Return the [x, y] coordinate for the center point of the cell that contains the specified text.  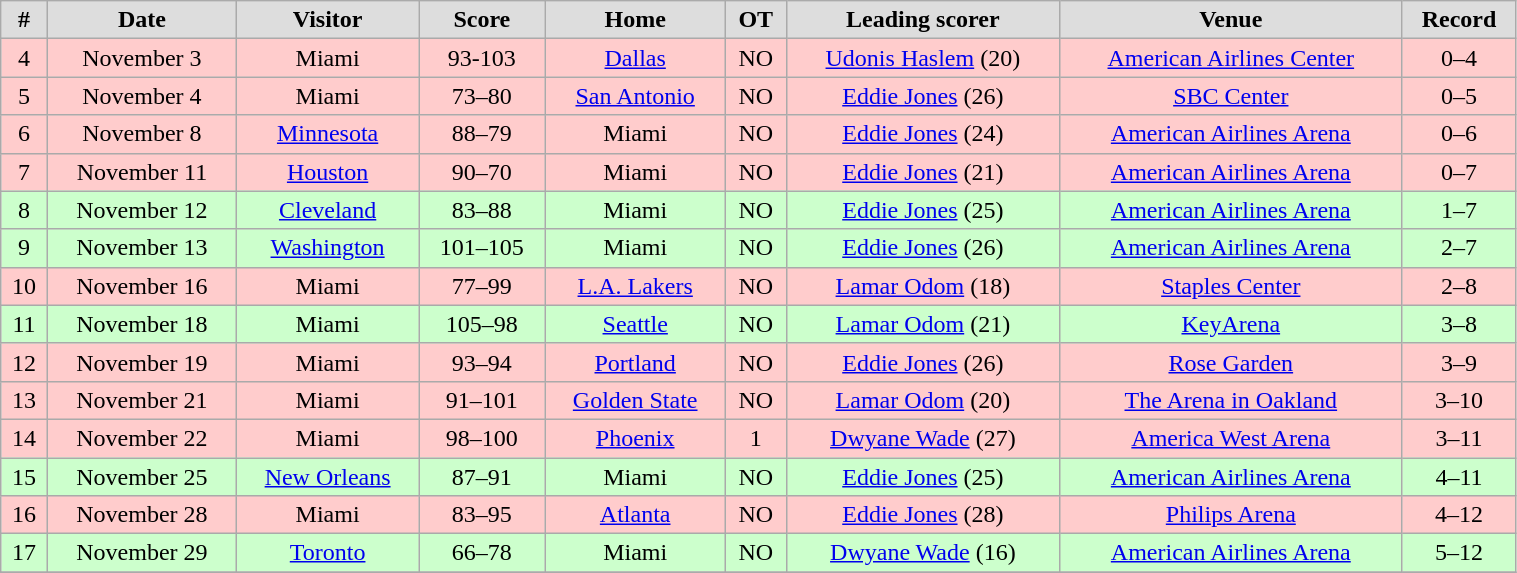
American Airlines Center [1231, 58]
Washington [328, 248]
11 [24, 324]
Staples Center [1231, 286]
13 [24, 400]
November 16 [142, 286]
Dallas [635, 58]
Minnesota [328, 134]
Cleveland [328, 210]
88–79 [482, 134]
OT [756, 20]
Philips Arena [1231, 515]
90–70 [482, 172]
Eddie Jones (24) [922, 134]
83–95 [482, 515]
November 11 [142, 172]
73–80 [482, 96]
3–11 [1459, 438]
3–10 [1459, 400]
1–7 [1459, 210]
November 22 [142, 438]
1 [756, 438]
Visitor [328, 20]
5 [24, 96]
3–9 [1459, 362]
November 28 [142, 515]
Lamar Odom (21) [922, 324]
105–98 [482, 324]
Houston [328, 172]
America West Arena [1231, 438]
2–8 [1459, 286]
The Arena in Oakland [1231, 400]
15 [24, 477]
3–8 [1459, 324]
93–94 [482, 362]
Atlanta [635, 515]
November 4 [142, 96]
L.A. Lakers [635, 286]
November 21 [142, 400]
Seattle [635, 324]
2–7 [1459, 248]
10 [24, 286]
66–78 [482, 553]
KeyArena [1231, 324]
San Antonio [635, 96]
November 12 [142, 210]
6 [24, 134]
Lamar Odom (18) [922, 286]
Dwyane Wade (27) [922, 438]
83–88 [482, 210]
Phoenix [635, 438]
Eddie Jones (28) [922, 515]
SBC Center [1231, 96]
November 29 [142, 553]
November 25 [142, 477]
0–4 [1459, 58]
Leading scorer [922, 20]
Rose Garden [1231, 362]
Dwyane Wade (16) [922, 553]
Portland [635, 362]
November 8 [142, 134]
0–5 [1459, 96]
14 [24, 438]
12 [24, 362]
Date [142, 20]
0–7 [1459, 172]
Toronto [328, 553]
Record [1459, 20]
Venue [1231, 20]
Eddie Jones (21) [922, 172]
New Orleans [328, 477]
Udonis Haslem (20) [922, 58]
0–6 [1459, 134]
4 [24, 58]
9 [24, 248]
77–99 [482, 286]
93-103 [482, 58]
17 [24, 553]
# [24, 20]
5–12 [1459, 553]
4–12 [1459, 515]
November 3 [142, 58]
91–101 [482, 400]
4–11 [1459, 477]
November 18 [142, 324]
8 [24, 210]
Home [635, 20]
87–91 [482, 477]
98–100 [482, 438]
Golden State [635, 400]
16 [24, 515]
November 13 [142, 248]
101–105 [482, 248]
7 [24, 172]
November 19 [142, 362]
Lamar Odom (20) [922, 400]
Score [482, 20]
